For the text-containing cell, return its midpoint in [X, Y] coordinate format. 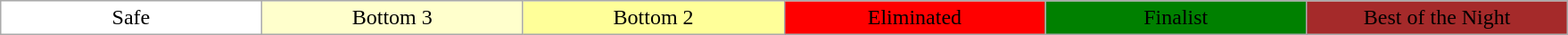
Bottom 3 [392, 18]
Best of the Night [1438, 18]
Eliminated [915, 18]
Safe [130, 18]
Bottom 2 [653, 18]
Finalist [1176, 18]
